Detect which cell encompasses the target text, then output its (X, Y) center coordinate. 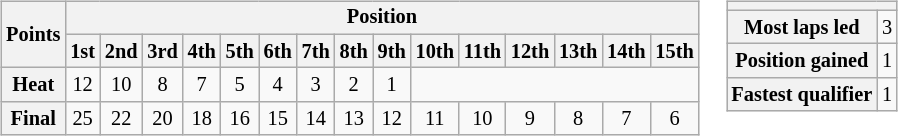
6th (278, 51)
Most laps led (802, 27)
10th (435, 51)
13 (354, 119)
Position (382, 18)
5 (240, 85)
20 (162, 119)
8th (354, 51)
6 (674, 119)
5th (240, 51)
18 (202, 119)
Position gained (802, 61)
15 (278, 119)
22 (122, 119)
2nd (122, 51)
12th (530, 51)
Fastest qualifier (802, 95)
16 (240, 119)
14th (626, 51)
2 (354, 85)
4 (278, 85)
3rd (162, 51)
4th (202, 51)
13th (578, 51)
9th (392, 51)
25 (82, 119)
14 (316, 119)
Points (33, 34)
11th (482, 51)
Heat (33, 85)
15th (674, 51)
Final (33, 119)
11 (435, 119)
7th (316, 51)
9 (530, 119)
1st (82, 51)
